Detect which cell encompasses the target text, then output its [x, y] center coordinate. 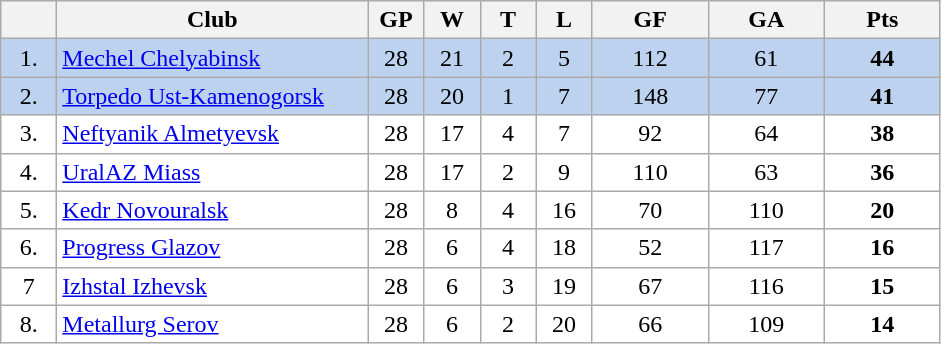
Club [212, 20]
117 [766, 248]
Metallurg Serov [212, 324]
8 [452, 210]
44 [882, 58]
4. [29, 172]
GA [766, 20]
15 [882, 286]
L [564, 20]
70 [650, 210]
14 [882, 324]
6. [29, 248]
19 [564, 286]
3 [508, 286]
Progress Glazov [212, 248]
3. [29, 134]
1 [508, 96]
52 [650, 248]
1. [29, 58]
36 [882, 172]
67 [650, 286]
109 [766, 324]
GF [650, 20]
5 [564, 58]
21 [452, 58]
77 [766, 96]
61 [766, 58]
41 [882, 96]
Izhstal Izhevsk [212, 286]
5. [29, 210]
148 [650, 96]
9 [564, 172]
Kedr Novouralsk [212, 210]
8. [29, 324]
2. [29, 96]
64 [766, 134]
W [452, 20]
63 [766, 172]
Torpedo Ust-Kamenogorsk [212, 96]
112 [650, 58]
Neftyanik Almetyevsk [212, 134]
18 [564, 248]
Pts [882, 20]
T [508, 20]
Mechel Chelyabinsk [212, 58]
GP [396, 20]
UralAZ Miass [212, 172]
66 [650, 324]
38 [882, 134]
116 [766, 286]
92 [650, 134]
